Output the (x, y) coordinate of the center of the cell containing the given text.  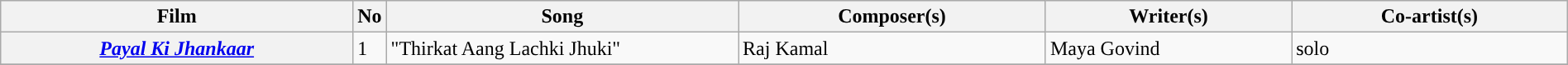
"Thirkat Aang Lachki Jhuki" (562, 48)
Payal Ki Jhankaar (177, 48)
Song (562, 17)
1 (370, 48)
Maya Govind (1168, 48)
No (370, 17)
Co-artist(s) (1430, 17)
Film (177, 17)
Writer(s) (1168, 17)
Raj Kamal (892, 48)
Composer(s) (892, 17)
solo (1430, 48)
